Provide the (X, Y) coordinate of the cell's center where the given text is located.  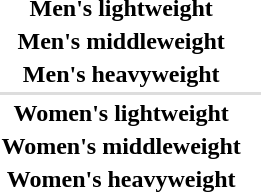
Men's heavyweight (121, 74)
Men's middleweight (121, 41)
Women's lightweight (121, 113)
Women's middleweight (121, 146)
